From the cell containing the given text, extract its center point as [x, y] coordinate. 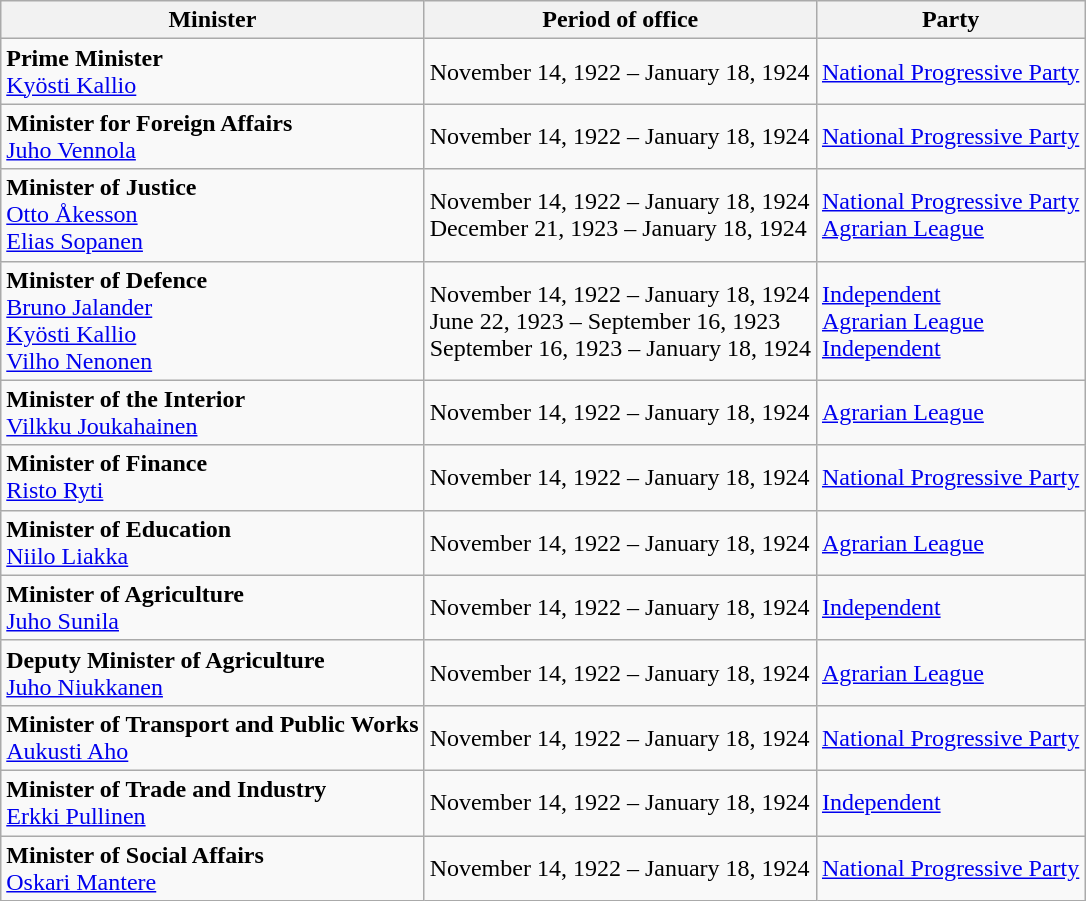
Minister [212, 20]
Minister of JusticeOtto ÅkessonElias Sopanen [212, 215]
Minister of Social AffairsOskari Mantere [212, 868]
National Progressive PartyAgrarian League [950, 215]
Minister of Transport and Public WorksAukusti Aho [212, 738]
Minister of EducationNiilo Liakka [212, 542]
Minister of DefenceBruno JalanderKyösti KallioVilho Nenonen [212, 320]
Minister of the InteriorVilkku Joukahainen [212, 412]
Minister for Foreign Affairs Juho Vennola [212, 136]
Party [950, 20]
Minister of FinanceRisto Ryti [212, 478]
IndependentAgrarian LeagueIndependent [950, 320]
November 14, 1922 – January 18, 1924June 22, 1923 – September 16, 1923September 16, 1923 – January 18, 1924 [620, 320]
November 14, 1922 – January 18, 1924December 21, 1923 – January 18, 1924 [620, 215]
Deputy Minister of AgricultureJuho Niukkanen [212, 672]
Period of office [620, 20]
Minister of Trade and IndustryErkki Pullinen [212, 802]
Prime MinisterKyösti Kallio [212, 72]
Minister of AgricultureJuho Sunila [212, 608]
